Scan for the cell matching the given text and deliver its (X, Y) coordinate at center. 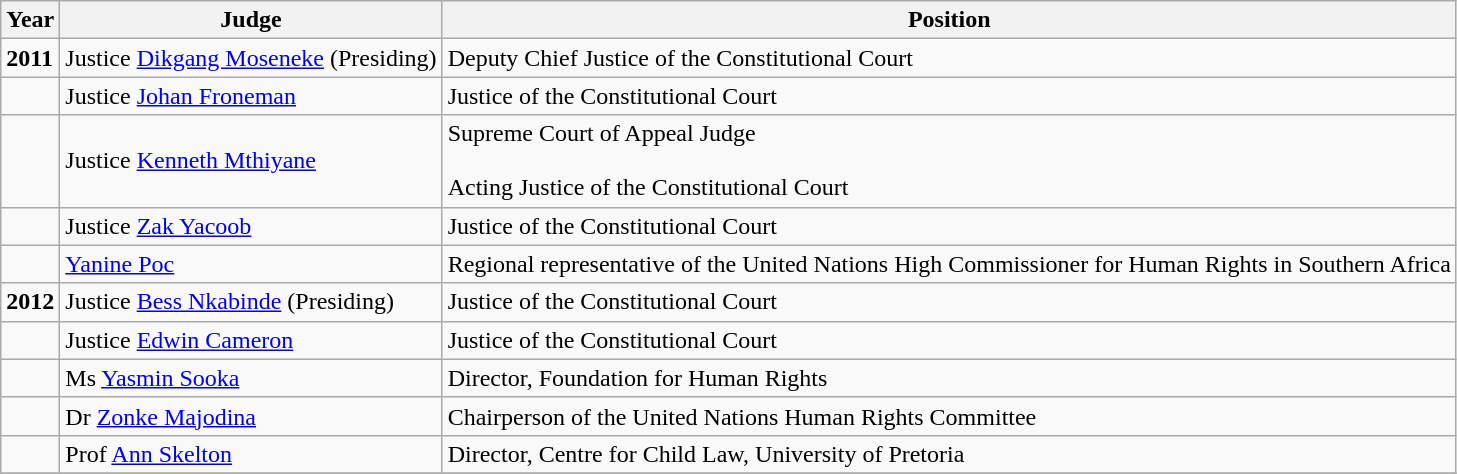
Justice Zak Yacoob (251, 226)
Judge (251, 20)
Justice Dikgang Moseneke (Presiding) (251, 58)
Chairperson of the United Nations Human Rights Committee (949, 416)
Deputy Chief Justice of the Constitutional Court (949, 58)
Justice Kenneth Mthiyane (251, 161)
Supreme Court of Appeal JudgeActing Justice of the Constitutional Court (949, 161)
Position (949, 20)
Justice Bess Nkabinde (Presiding) (251, 302)
2011 (30, 58)
Regional representative of the United Nations High Commissioner for Human Rights in Southern Africa (949, 264)
2012 (30, 302)
Justice Johan Froneman (251, 96)
Prof Ann Skelton (251, 454)
Yanine Poc (251, 264)
Year (30, 20)
Dr Zonke Majodina (251, 416)
Director, Centre for Child Law, University of Pretoria (949, 454)
Justice Edwin Cameron (251, 340)
Ms Yasmin Sooka (251, 378)
Director, Foundation for Human Rights (949, 378)
